Provide the (X, Y) coordinate of the cell's center where the given text is located.  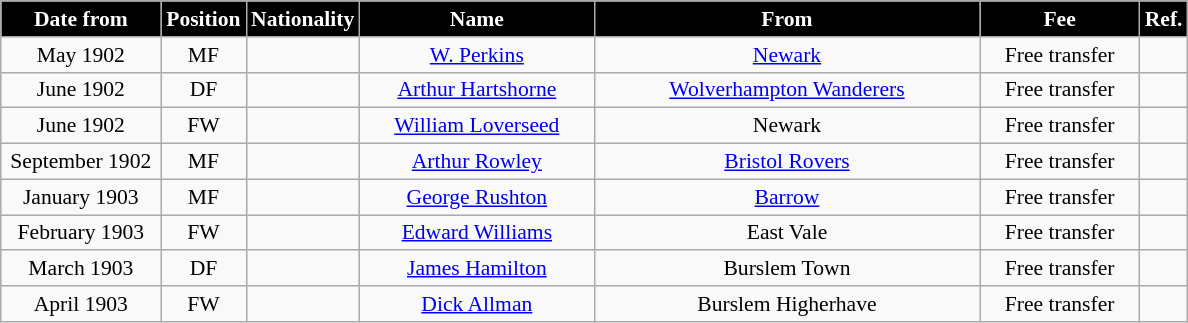
W. Perkins (476, 55)
Arthur Rowley (476, 162)
East Vale (786, 233)
February 1903 (81, 233)
Nationality (302, 19)
Date from (81, 19)
May 1902 (81, 55)
Barrow (786, 197)
April 1903 (81, 304)
Arthur Hartshorne (476, 90)
William Loverseed (476, 126)
Position (204, 19)
Wolverhampton Wanderers (786, 90)
Ref. (1164, 19)
George Rushton (476, 197)
January 1903 (81, 197)
March 1903 (81, 269)
Burslem Town (786, 269)
Dick Allman (476, 304)
Name (476, 19)
September 1902 (81, 162)
From (786, 19)
Fee (1060, 19)
Edward Williams (476, 233)
Bristol Rovers (786, 162)
James Hamilton (476, 269)
Burslem Higherhave (786, 304)
